Identify which cell holds the provided text, then report its [x, y] central coordinate. 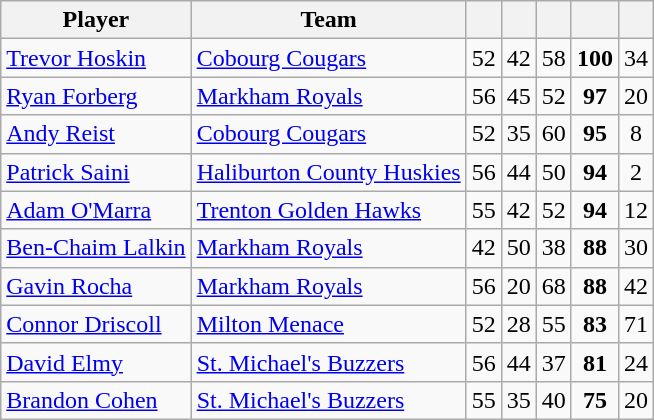
Adam O'Marra [96, 210]
100 [594, 58]
Team [328, 20]
12 [636, 210]
95 [594, 134]
60 [554, 134]
24 [636, 362]
75 [594, 400]
Trevor Hoskin [96, 58]
28 [518, 324]
71 [636, 324]
97 [594, 96]
Player [96, 20]
8 [636, 134]
Ben-Chaim Lalkin [96, 248]
40 [554, 400]
Milton Menace [328, 324]
Patrick Saini [96, 172]
Ryan Forberg [96, 96]
30 [636, 248]
David Elmy [96, 362]
45 [518, 96]
2 [636, 172]
34 [636, 58]
Haliburton County Huskies [328, 172]
Brandon Cohen [96, 400]
83 [594, 324]
Connor Driscoll [96, 324]
37 [554, 362]
81 [594, 362]
Gavin Rocha [96, 286]
Andy Reist [96, 134]
58 [554, 58]
68 [554, 286]
Trenton Golden Hawks [328, 210]
38 [554, 248]
